Locate the cell with the specified text and output its (X, Y) center coordinate. 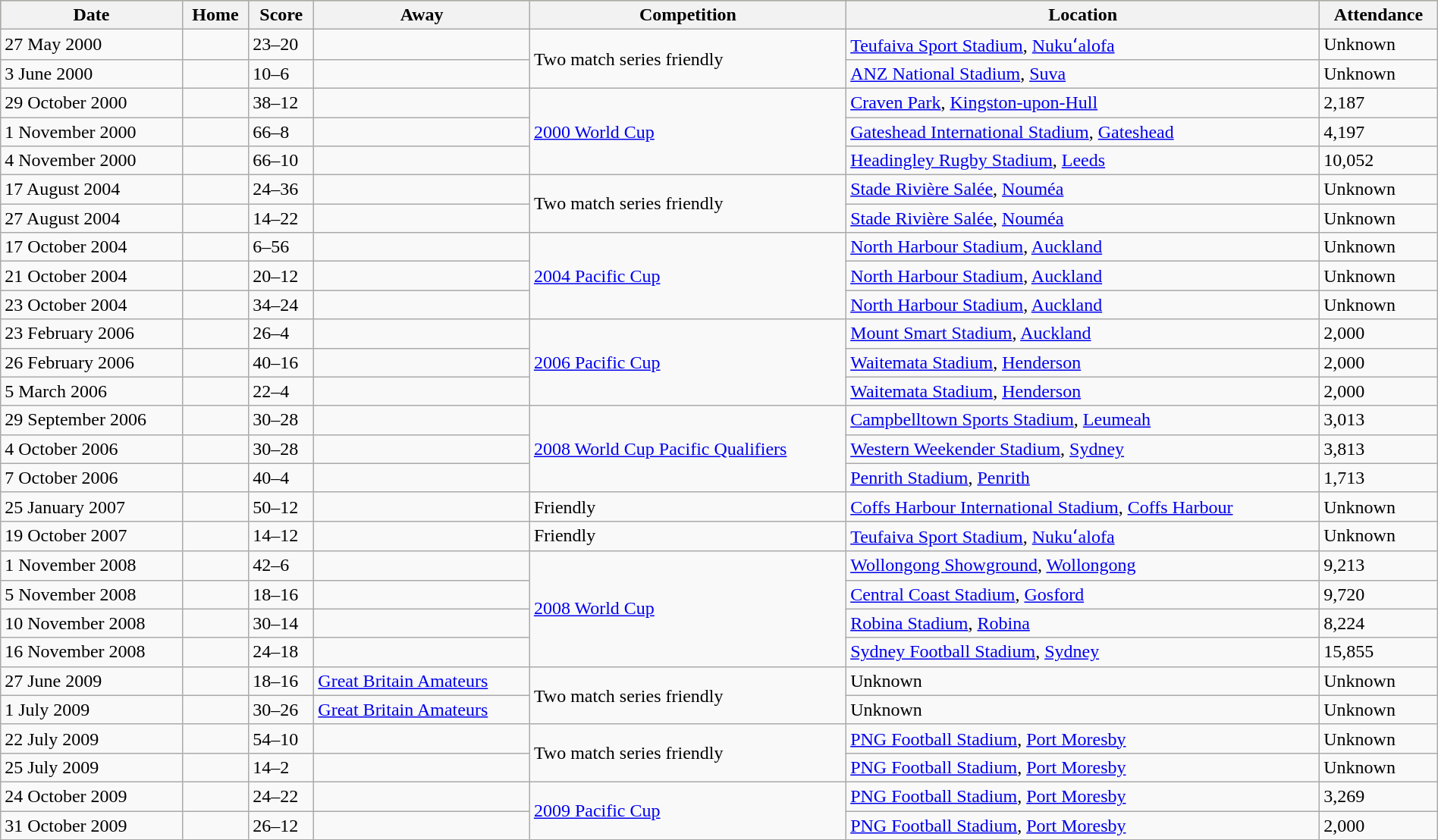
Western Weekender Stadium, Sydney (1083, 449)
2004 Pacific Cup (687, 276)
2009 Pacific Cup (687, 810)
Campbelltown Sports Stadium, Leumeah (1083, 420)
27 May 2000 (91, 45)
Coffs Harbour International Stadium, Coffs Harbour (1083, 506)
23 February 2006 (91, 334)
14–22 (281, 218)
17 August 2004 (91, 190)
20–12 (281, 276)
10 November 2008 (91, 623)
17 October 2004 (91, 247)
7 October 2006 (91, 478)
Score (281, 15)
19 October 2007 (91, 536)
Sydney Football Stadium, Sydney (1083, 652)
2006 Pacific Cup (687, 362)
15,855 (1379, 652)
23–20 (281, 45)
66–8 (281, 131)
Away (422, 15)
4 November 2000 (91, 161)
9,720 (1379, 594)
29 October 2000 (91, 102)
26–12 (281, 826)
2008 World Cup (687, 609)
42–6 (281, 566)
21 October 2004 (91, 276)
Wollongong Showground, Wollongong (1083, 566)
24–18 (281, 652)
Penrith Stadium, Penrith (1083, 478)
29 September 2006 (91, 420)
Location (1083, 15)
26 February 2006 (91, 362)
3,813 (1379, 449)
Gateshead International Stadium, Gateshead (1083, 131)
1 November 2008 (91, 566)
6–56 (281, 247)
1 July 2009 (91, 710)
54–10 (281, 738)
27 June 2009 (91, 681)
1 November 2000 (91, 131)
30–26 (281, 710)
40–16 (281, 362)
24 October 2009 (91, 796)
3,013 (1379, 420)
Craven Park, Kingston-upon-Hull (1083, 102)
26–4 (281, 334)
5 March 2006 (91, 391)
22–4 (281, 391)
1,713 (1379, 478)
27 August 2004 (91, 218)
34–24 (281, 305)
Central Coast Stadium, Gosford (1083, 594)
16 November 2008 (91, 652)
40–4 (281, 478)
10,052 (1379, 161)
5 November 2008 (91, 594)
Mount Smart Stadium, Auckland (1083, 334)
10–6 (281, 74)
14–2 (281, 767)
Home (215, 15)
25 January 2007 (91, 506)
3,269 (1379, 796)
38–12 (281, 102)
24–36 (281, 190)
9,213 (1379, 566)
Attendance (1379, 15)
ANZ National Stadium, Suva (1083, 74)
50–12 (281, 506)
2008 World Cup Pacific Qualifiers (687, 449)
2,187 (1379, 102)
66–10 (281, 161)
30–14 (281, 623)
23 October 2004 (91, 305)
25 July 2009 (91, 767)
31 October 2009 (91, 826)
Robina Stadium, Robina (1083, 623)
3 June 2000 (91, 74)
2000 World Cup (687, 131)
8,224 (1379, 623)
4,197 (1379, 131)
24–22 (281, 796)
22 July 2009 (91, 738)
14–12 (281, 536)
Competition (687, 15)
Headingley Rugby Stadium, Leeds (1083, 161)
4 October 2006 (91, 449)
Date (91, 15)
